Provide the [x, y] coordinate of the cell's center where the given text is located.  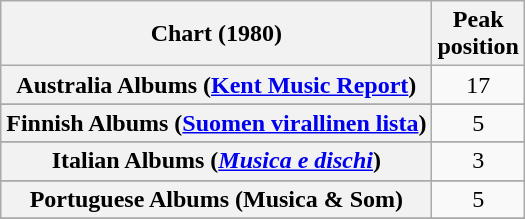
3 [478, 161]
Portuguese Albums (Musica & Som) [216, 199]
Chart (1980) [216, 34]
17 [478, 85]
Italian Albums (Musica e dischi) [216, 161]
Peakposition [478, 34]
Australia Albums (Kent Music Report) [216, 85]
Finnish Albums (Suomen virallinen lista) [216, 123]
